From the cell containing the given text, extract its center point as (X, Y) coordinate. 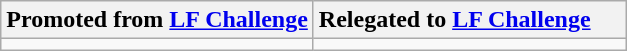
Relegated to LF Challenge (470, 20)
Promoted from LF Challenge (158, 20)
